Determine the (x, y) coordinate at the center of the cell enclosing the given text.  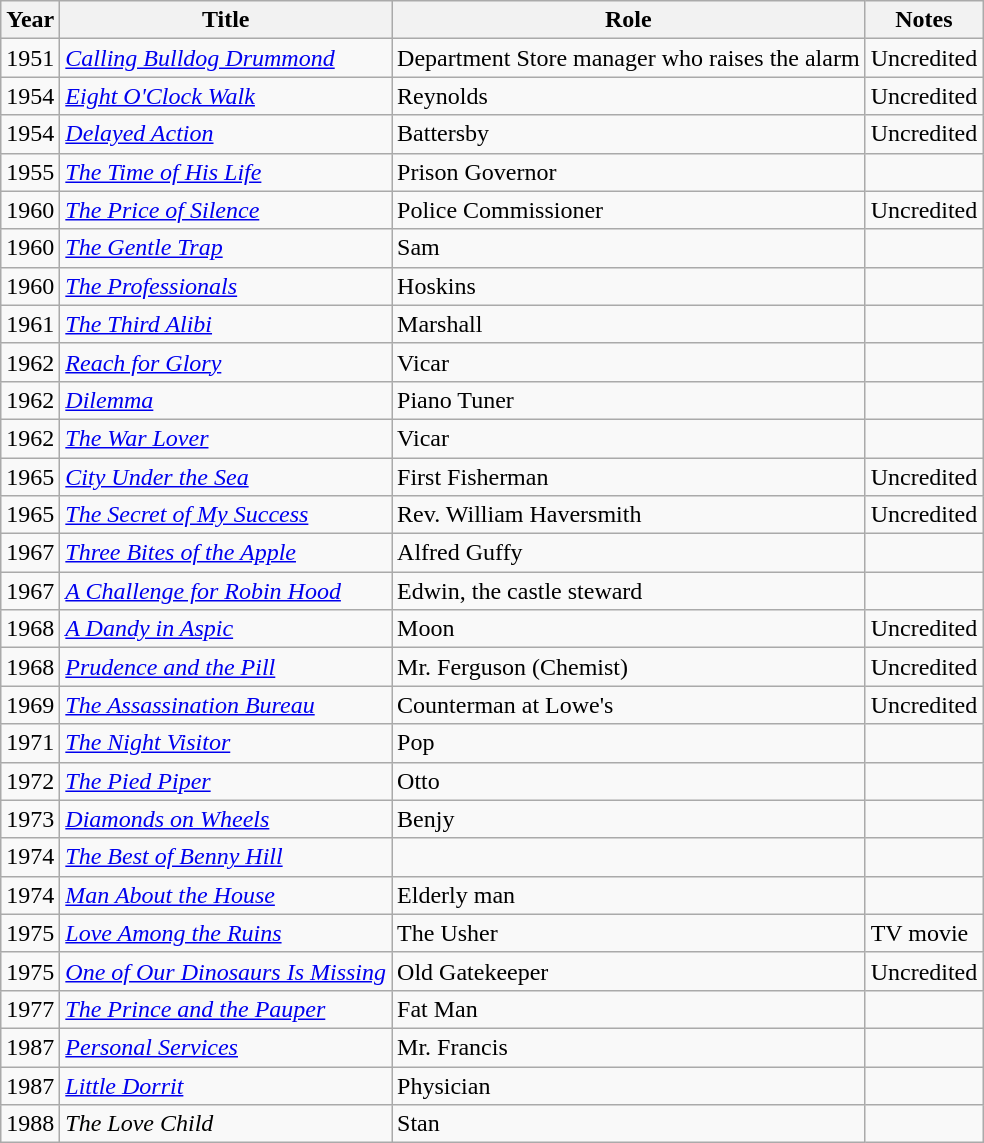
The Professionals (226, 286)
Eight O'Clock Walk (226, 96)
Physician (629, 1085)
Prudence and the Pill (226, 667)
Hoskins (629, 286)
Love Among the Ruins (226, 933)
Edwin, the castle steward (629, 591)
Battersby (629, 134)
The Pied Piper (226, 781)
Man About the House (226, 895)
Little Dorrit (226, 1085)
1955 (30, 172)
The Secret of My Success (226, 515)
The Price of Silence (226, 210)
Prison Governor (629, 172)
Mr. Ferguson (Chemist) (629, 667)
1969 (30, 705)
1961 (30, 324)
Police Commissioner (629, 210)
The Night Visitor (226, 743)
The Best of Benny Hill (226, 857)
Notes (924, 20)
The Prince and the Pauper (226, 1009)
Otto (629, 781)
1977 (30, 1009)
Calling Bulldog Drummond (226, 58)
Benjy (629, 819)
The Third Alibi (226, 324)
Counterman at Lowe's (629, 705)
TV movie (924, 933)
First Fisherman (629, 477)
Reach for Glory (226, 362)
Sam (629, 248)
1971 (30, 743)
Reynolds (629, 96)
Elderly man (629, 895)
Role (629, 20)
Marshall (629, 324)
Moon (629, 629)
A Dandy in Aspic (226, 629)
Piano Tuner (629, 400)
Mr. Francis (629, 1047)
The Time of His Life (226, 172)
Fat Man (629, 1009)
The Usher (629, 933)
1988 (30, 1124)
Alfred Guffy (629, 553)
Delayed Action (226, 134)
Year (30, 20)
Stan (629, 1124)
Three Bites of the Apple (226, 553)
Dilemma (226, 400)
Rev. William Haversmith (629, 515)
A Challenge for Robin Hood (226, 591)
Title (226, 20)
One of Our Dinosaurs Is Missing (226, 971)
Pop (629, 743)
The War Lover (226, 438)
Department Store manager who raises the alarm (629, 58)
1973 (30, 819)
Personal Services (226, 1047)
Old Gatekeeper (629, 971)
The Love Child (226, 1124)
Diamonds on Wheels (226, 819)
The Gentle Trap (226, 248)
The Assassination Bureau (226, 705)
1951 (30, 58)
City Under the Sea (226, 477)
1972 (30, 781)
